Pinpoint the cell where the given text exists, returning its [x, y] midpoint coordinate. 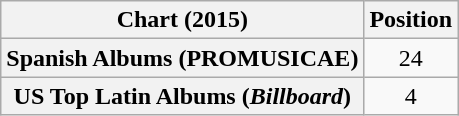
Spanish Albums (PROMUSICAE) [182, 58]
Position [411, 20]
US Top Latin Albums (Billboard) [182, 96]
Chart (2015) [182, 20]
4 [411, 96]
24 [411, 58]
